Locate the cell with the specified text and output its (X, Y) center coordinate. 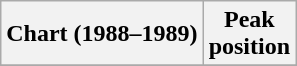
Peakposition (249, 34)
Chart (1988–1989) (102, 34)
